Find where the given text appears and provide that cell's center as [X, Y] coordinate. 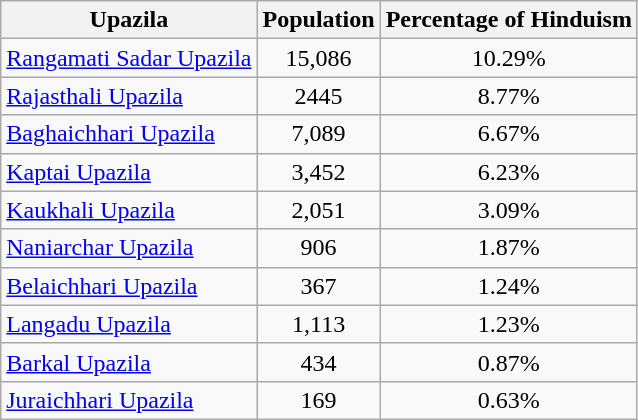
Upazila [129, 20]
1.24% [508, 286]
Rangamati Sadar Upazila [129, 58]
1.87% [508, 248]
3.09% [508, 210]
2,051 [318, 210]
Kaukhali Upazila [129, 210]
6.23% [508, 172]
Barkal Upazila [129, 362]
Population [318, 20]
Baghaichhari Upazila [129, 134]
Percentage of Hinduism [508, 20]
15,086 [318, 58]
367 [318, 286]
906 [318, 248]
0.63% [508, 400]
Rajasthali Upazila [129, 96]
169 [318, 400]
434 [318, 362]
0.87% [508, 362]
1,113 [318, 324]
Naniarchar Upazila [129, 248]
Kaptai Upazila [129, 172]
Juraichhari Upazila [129, 400]
Belaichhari Upazila [129, 286]
10.29% [508, 58]
7,089 [318, 134]
3,452 [318, 172]
Langadu Upazila [129, 324]
1.23% [508, 324]
2445 [318, 96]
6.67% [508, 134]
8.77% [508, 96]
